Determine the (X, Y) coordinate at the center of the cell enclosing the given text.  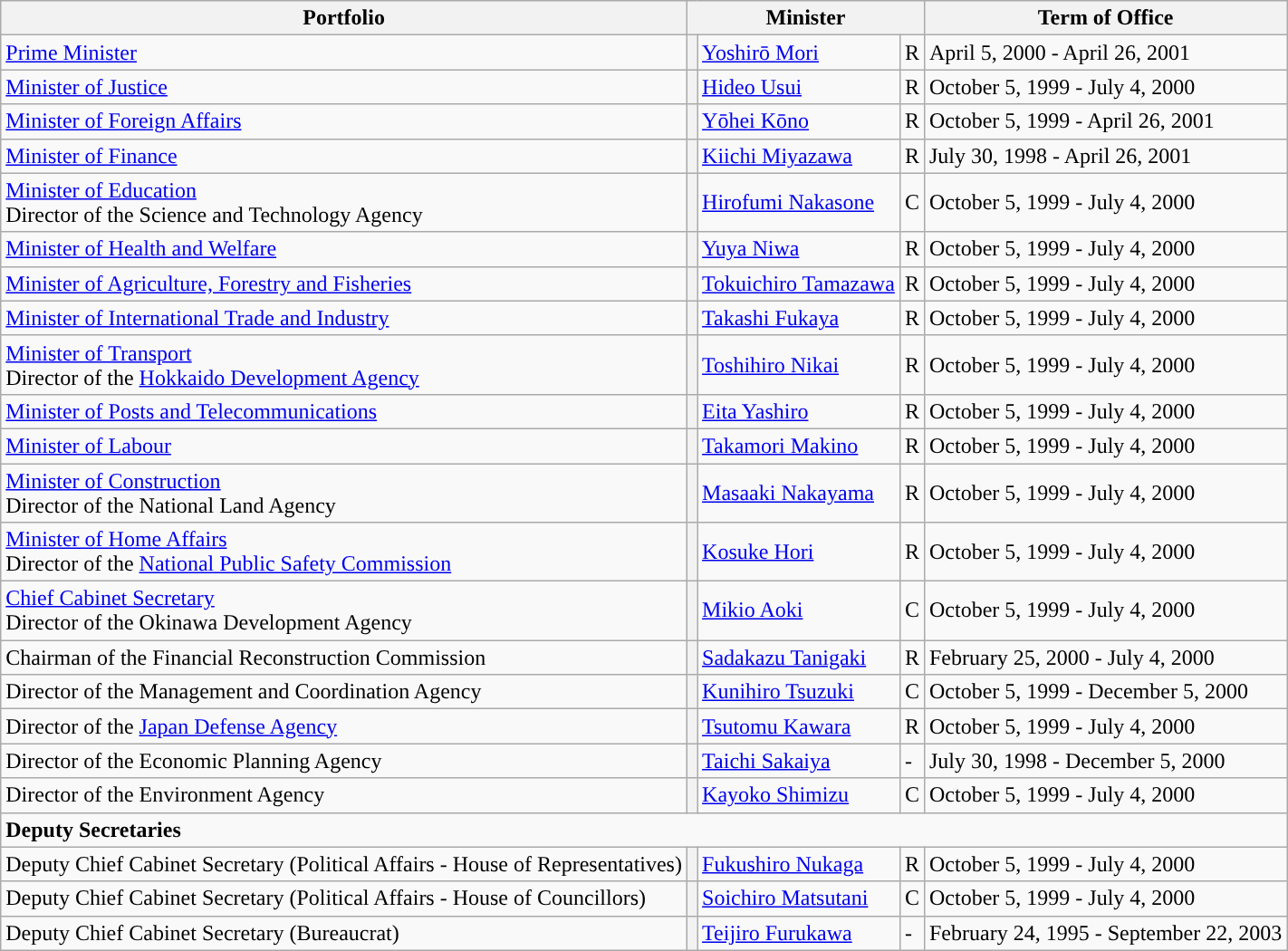
Fukushiro Nukaga (799, 864)
Minister of Transport Director of the Hokkaido Development Agency (344, 364)
Minister of Justice (344, 87)
Yoshirō Mori (799, 53)
Tsutomu Kawara (799, 726)
Chairman of the Financial Reconstruction Commission (344, 658)
Deputy Secretaries (644, 830)
October 5, 1999 - April 26, 2001 (1105, 121)
Minister of Education Director of the Science and Technology Agency (344, 203)
Director of the Japan Defense Agency (344, 726)
Teijiro Furukawa (799, 933)
Director of the Management and Coordination Agency (344, 692)
Toshihiro Nikai (799, 364)
Deputy Chief Cabinet Secretary (Political Affairs - House of Representatives) (344, 864)
Deputy Chief Cabinet Secretary (Political Affairs - House of Councillors) (344, 898)
Masaaki Nakayama (799, 493)
Soichiro Matsutani (799, 898)
Tokuichiro Tamazawa (799, 283)
Yuya Niwa (799, 249)
Hideo Usui (799, 87)
Kunihiro Tsuzuki (799, 692)
Minister of Health and Welfare (344, 249)
Taichi Sakaiya (799, 761)
Minister of Construction Director of the National Land Agency (344, 493)
Minister of Foreign Affairs (344, 121)
Minister of Finance (344, 156)
Minister of Labour (344, 446)
Minister of Posts and Telecommunications (344, 411)
Kosuke Hori (799, 552)
Director of the Economic Planning Agency (344, 761)
Prime Minister (344, 53)
Minister (805, 18)
February 24, 1995 - September 22, 2003 (1105, 933)
October 5, 1999 - December 5, 2000 (1105, 692)
Portfolio (344, 18)
Minister of International Trade and Industry (344, 318)
Eita Yashiro (799, 411)
Mikio Aoki (799, 610)
Kayoko Shimizu (799, 795)
Takamori Makino (799, 446)
April 5, 2000 - April 26, 2001 (1105, 53)
Director of the Environment Agency (344, 795)
July 30, 1998 - December 5, 2000 (1105, 761)
February 25, 2000 - July 4, 2000 (1105, 658)
Hirofumi Nakasone (799, 203)
July 30, 1998 - April 26, 2001 (1105, 156)
Chief Cabinet Secretary Director of the Okinawa Development Agency (344, 610)
Kiichi Miyazawa (799, 156)
Minister of Agriculture, Forestry and Fisheries (344, 283)
Term of Office (1105, 18)
Sadakazu Tanigaki (799, 658)
Takashi Fukaya (799, 318)
Minister of Home Affairs Director of the National Public Safety Commission (344, 552)
Yōhei Kōno (799, 121)
Deputy Chief Cabinet Secretary (Bureaucrat) (344, 933)
